Return (x, y) of the center of cell containing provided text 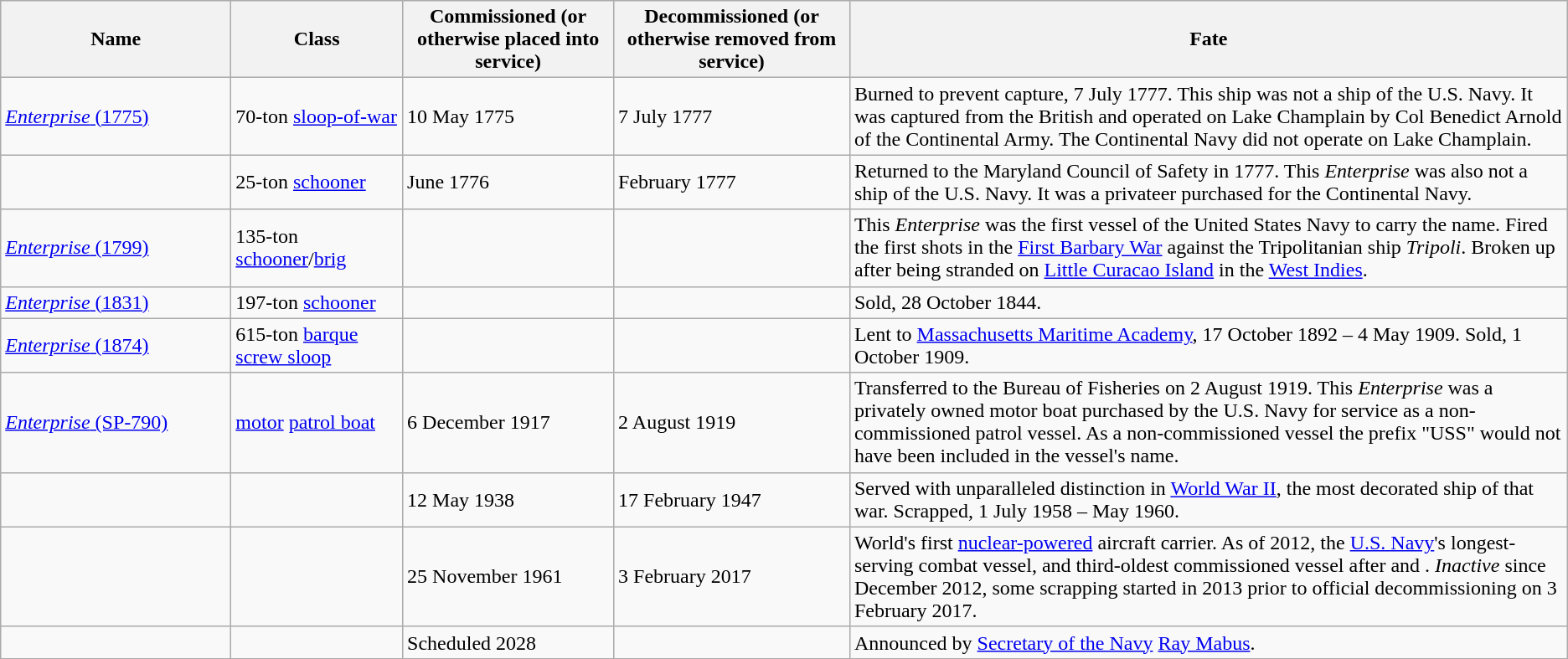
Scheduled 2028 (508, 642)
10 May 1775 (508, 116)
25-ton schooner (317, 183)
Enterprise (1831) (116, 302)
Served with unparalleled distinction in World War II, the most decorated ship of that war. Scrapped, 1 July 1958 – May 1960. (1208, 499)
2 August 1919 (732, 422)
February 1777 (732, 183)
25 November 1961 (508, 576)
Commissioned (or otherwise placed into service) (508, 39)
12 May 1938 (508, 499)
Class (317, 39)
7 July 1777 (732, 116)
Enterprise (SP-790) (116, 422)
197-ton schooner (317, 302)
Lent to Massachusetts Maritime Academy, 17 October 1892 – 4 May 1909. Sold, 1 October 1909. (1208, 345)
Sold, 28 October 1844. (1208, 302)
3 February 2017 (732, 576)
135-ton schooner/brig (317, 248)
motor patrol boat (317, 422)
Enterprise (1799) (116, 248)
Fate (1208, 39)
June 1776 (508, 183)
615-ton barque screw sloop (317, 345)
17 February 1947 (732, 499)
70-ton sloop-of-war (317, 116)
6 December 1917 (508, 422)
Enterprise (1775) (116, 116)
Enterprise (1874) (116, 345)
Name (116, 39)
Announced by Secretary of the Navy Ray Mabus. (1208, 642)
Decommissioned (or otherwise removed from service) (732, 39)
